Provide the [x, y] coordinate of the cell's center where the given text is located.  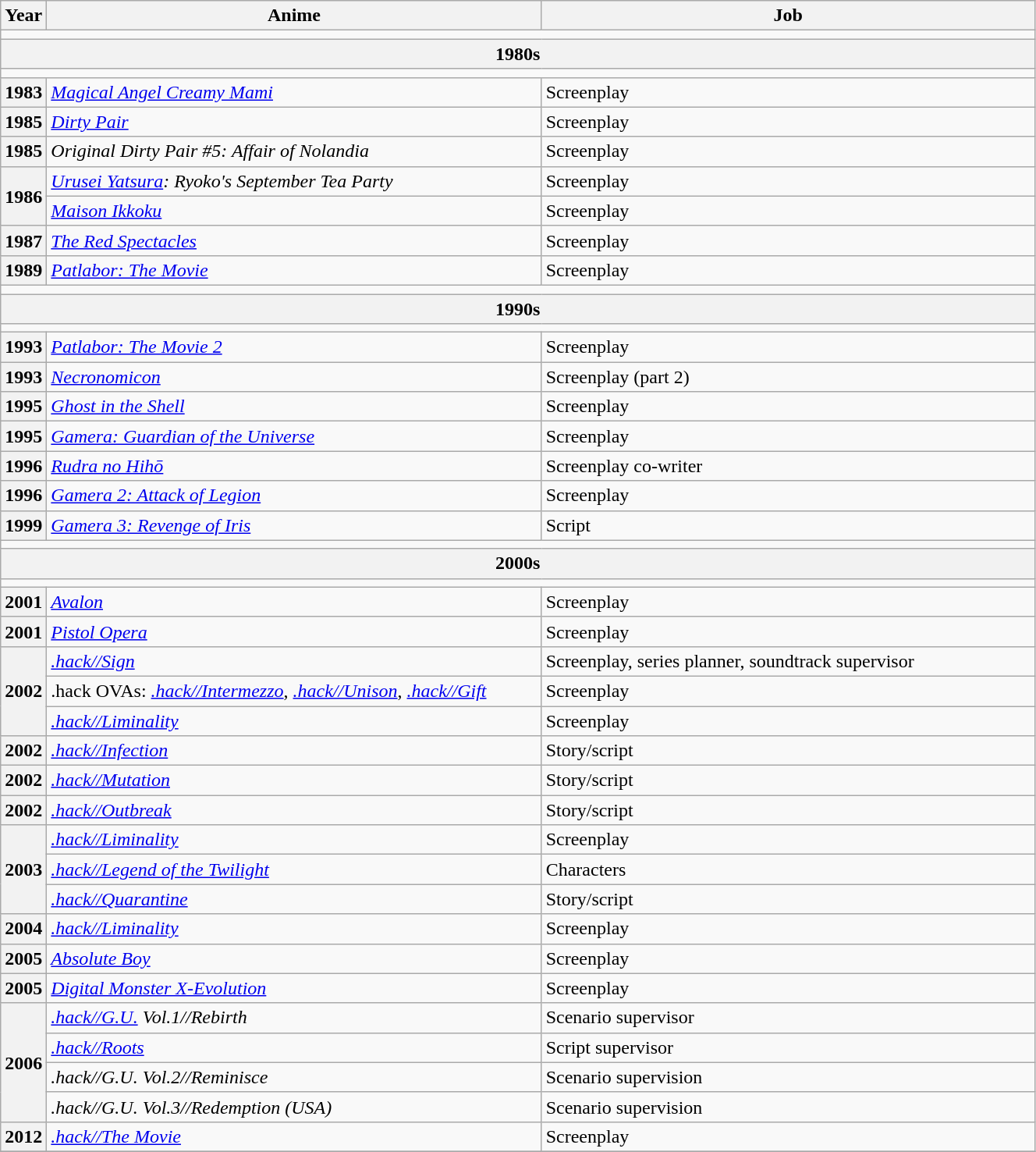
.hack//Outbreak [294, 810]
Ghost in the Shell [294, 407]
Original Dirty Pair #5: Affair of Nolandia [294, 151]
1999 [23, 525]
Patlabor: The Movie [294, 270]
Characters [788, 869]
Necronomicon [294, 377]
Digital Monster X-Evolution [294, 988]
.hack//Legend of the Twilight [294, 869]
Dirty Pair [294, 122]
.hack OVAs: .hack//Intermezzo, .hack//Unison, .hack//Gift [294, 691]
The Red Spectacles [294, 240]
2000s [518, 564]
.hack//Infection [294, 751]
2004 [23, 929]
Magical Angel Creamy Mami [294, 92]
.hack//Mutation [294, 780]
Screenplay (part 2) [788, 377]
2003 [23, 869]
.hack//Sign [294, 661]
Absolute Boy [294, 958]
Rudra no Hihō [294, 466]
Pistol Opera [294, 631]
1990s [518, 308]
1987 [23, 240]
Year [23, 16]
.hack//The Movie [294, 1136]
Gamera: Guardian of the Universe [294, 436]
.hack//G.U. Vol.1//Rebirth [294, 1018]
1989 [23, 270]
.hack//G.U. Vol.2//Reminisce [294, 1077]
Script supervisor [788, 1047]
Urusei Yatsura: Ryoko's September Tea Party [294, 181]
Anime [294, 16]
Screenplay, series planner, soundtrack supervisor [788, 661]
1986 [23, 196]
Scenario supervisor [788, 1018]
Script [788, 525]
.hack//Quarantine [294, 899]
.hack//Roots [294, 1047]
Patlabor: The Movie 2 [294, 347]
2012 [23, 1136]
1980s [518, 54]
2006 [23, 1062]
Gamera 2: Attack of Legion [294, 496]
Job [788, 16]
Screenplay co-writer [788, 466]
.hack//G.U. Vol.3//Redemption (USA) [294, 1107]
Maison Ikkoku [294, 211]
1983 [23, 92]
Avalon [294, 602]
Gamera 3: Revenge of Iris [294, 525]
